From the cell containing the given text, extract its center point as [X, Y] coordinate. 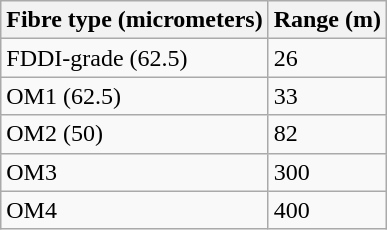
33 [327, 96]
OM3 [134, 172]
300 [327, 172]
FDDI-grade (62.5) [134, 58]
400 [327, 210]
OM2 (50) [134, 134]
Fibre type (micrometers) [134, 20]
OM1 (62.5) [134, 96]
OM4 [134, 210]
26 [327, 58]
Range (m) [327, 20]
82 [327, 134]
